Return the [x, y] coordinate for the center point of the cell that contains the specified text.  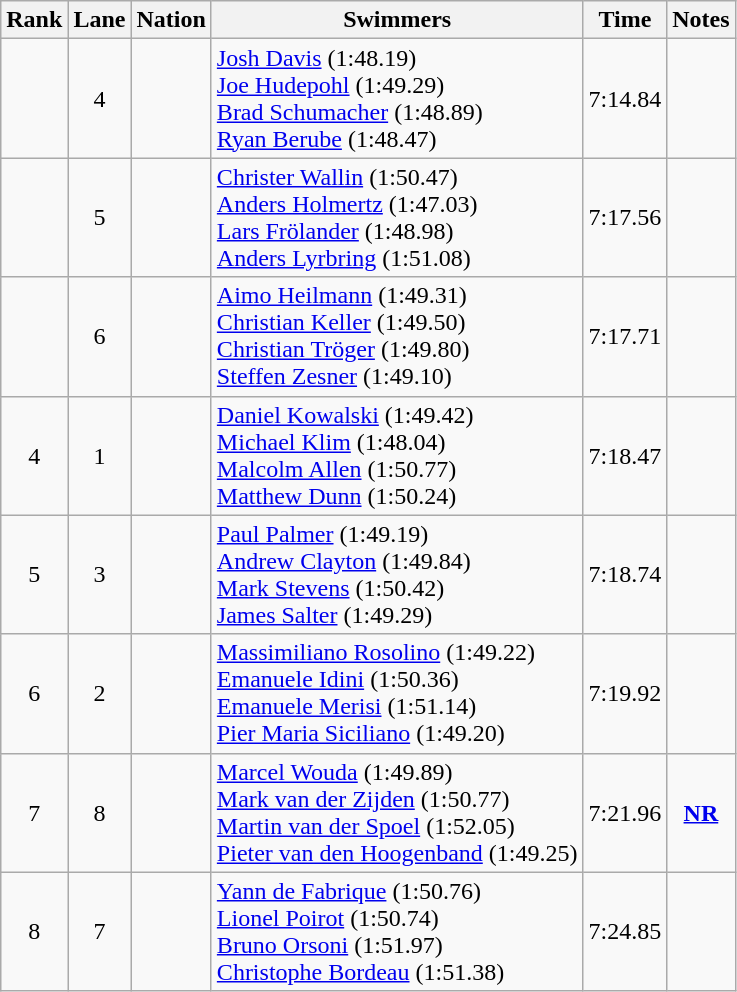
7:21.96 [625, 812]
Marcel Wouda (1:49.89)Mark van der Zijden (1:50.77)Martin van der Spoel (1:52.05)Pieter van den Hoogenband (1:49.25) [397, 812]
7:17.56 [625, 218]
7:24.85 [625, 932]
NR [701, 812]
7:19.92 [625, 694]
2 [100, 694]
Yann de Fabrique (1:50.76)Lionel Poirot (1:50.74)Bruno Orsoni (1:51.97)Christophe Bordeau (1:51.38) [397, 932]
7:18.74 [625, 574]
Paul Palmer (1:49.19)Andrew Clayton (1:49.84)Mark Stevens (1:50.42)James Salter (1:49.29) [397, 574]
7:18.47 [625, 456]
Notes [701, 20]
Lane [100, 20]
Massimiliano Rosolino (1:49.22)Emanuele Idini (1:50.36)Emanuele Merisi (1:51.14)Pier Maria Siciliano (1:49.20) [397, 694]
Rank [34, 20]
7:17.71 [625, 336]
7:14.84 [625, 98]
Aimo Heilmann (1:49.31)Christian Keller (1:49.50)Christian Tröger (1:49.80)Steffen Zesner (1:49.10) [397, 336]
Nation [171, 20]
Time [625, 20]
1 [100, 456]
Swimmers [397, 20]
Josh Davis (1:48.19)Joe Hudepohl (1:49.29)Brad Schumacher (1:48.89)Ryan Berube (1:48.47) [397, 98]
Christer Wallin (1:50.47)Anders Holmertz (1:47.03)Lars Frölander (1:48.98)Anders Lyrbring (1:51.08) [397, 218]
Daniel Kowalski (1:49.42)Michael Klim (1:48.04)Malcolm Allen (1:50.77)Matthew Dunn (1:50.24) [397, 456]
3 [100, 574]
